Scan for the cell matching the given text and deliver its (x, y) coordinate at center. 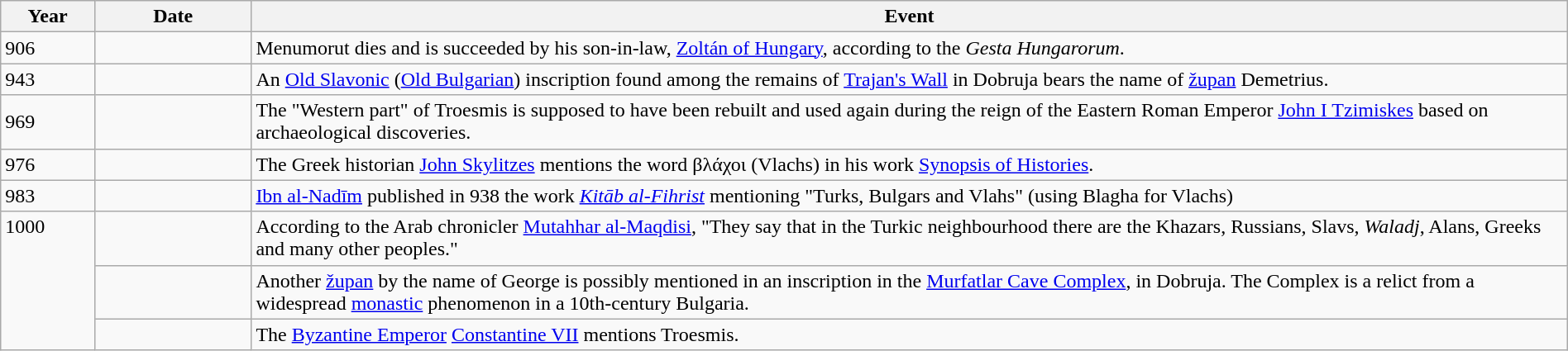
The Greek historian John Skylitzes mentions the word βλάχοι (Vlachs) in his work Synopsis of Histories. (910, 164)
Menumorut dies and is succeeded by his son-in-law, Zoltán of Hungary, according to the Gesta Hungarorum. (910, 48)
983 (48, 196)
Year (48, 17)
976 (48, 164)
Date (172, 17)
943 (48, 79)
969 (48, 122)
The Byzantine Emperor Constantine VII mentions Troesmis. (910, 334)
906 (48, 48)
Event (910, 17)
1000 (48, 281)
An Old Slavonic (Old Bulgarian) inscription found among the remains of Trajan's Wall in Dobruja bears the name of župan Demetrius. (910, 79)
Ibn al-Nadīm published in 938 the work Kitāb al-Fihrist mentioning "Turks, Bulgars and Vlahs" (using Blagha for Vlachs) (910, 196)
